Find where the given text appears and provide that cell's center as (X, Y) coordinate. 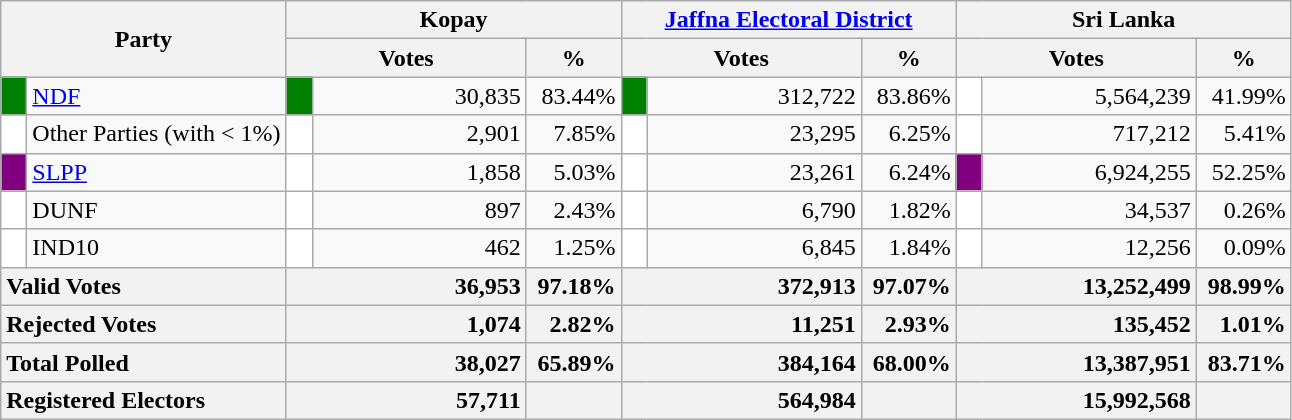
Rejected Votes (144, 324)
384,164 (741, 362)
98.99% (1244, 286)
23,295 (754, 134)
Jaffna Electoral District (788, 20)
135,452 (1076, 324)
57,711 (406, 400)
462 (419, 248)
2.93% (908, 324)
5,564,239 (1089, 96)
564,984 (741, 400)
6.24% (908, 172)
12,256 (1089, 248)
SLPP (156, 172)
717,212 (1089, 134)
2.82% (574, 324)
372,913 (741, 286)
2.43% (574, 210)
2,901 (419, 134)
6,790 (754, 210)
11,251 (741, 324)
1,858 (419, 172)
Registered Electors (144, 400)
DUNF (156, 210)
23,261 (754, 172)
0.26% (1244, 210)
Total Polled (144, 362)
6.25% (908, 134)
IND10 (156, 248)
30,835 (419, 96)
Kopay (454, 20)
83.86% (908, 96)
NDF (156, 96)
312,722 (754, 96)
1,074 (406, 324)
1.25% (574, 248)
38,027 (406, 362)
36,953 (406, 286)
1.84% (908, 248)
13,252,499 (1076, 286)
83.71% (1244, 362)
5.03% (574, 172)
1.82% (908, 210)
65.89% (574, 362)
Valid Votes (144, 286)
13,387,951 (1076, 362)
Sri Lanka (1124, 20)
5.41% (1244, 134)
41.99% (1244, 96)
6,924,255 (1089, 172)
68.00% (908, 362)
97.18% (574, 286)
15,992,568 (1076, 400)
897 (419, 210)
1.01% (1244, 324)
83.44% (574, 96)
6,845 (754, 248)
34,537 (1089, 210)
7.85% (574, 134)
52.25% (1244, 172)
97.07% (908, 286)
Other Parties (with < 1%) (156, 134)
Party (144, 39)
0.09% (1244, 248)
